Locate the cell with the specified text and output its (x, y) center coordinate. 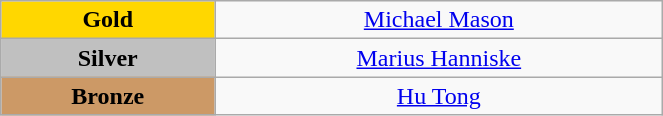
Hu Tong (439, 96)
Bronze (108, 96)
Marius Hanniske (439, 58)
Gold (108, 20)
Silver (108, 58)
Michael Mason (439, 20)
